For the text-containing cell, return its midpoint in (X, Y) coordinate format. 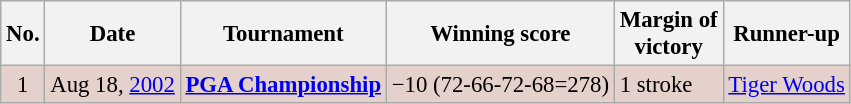
Tournament (283, 34)
Margin ofvictory (668, 34)
1 (23, 85)
PGA Championship (283, 85)
−10 (72-66-72-68=278) (500, 85)
1 stroke (668, 85)
Runner-up (786, 34)
Aug 18, 2002 (112, 85)
No. (23, 34)
Winning score (500, 34)
Date (112, 34)
Tiger Woods (786, 85)
